For the text-containing cell, return its midpoint in (X, Y) coordinate format. 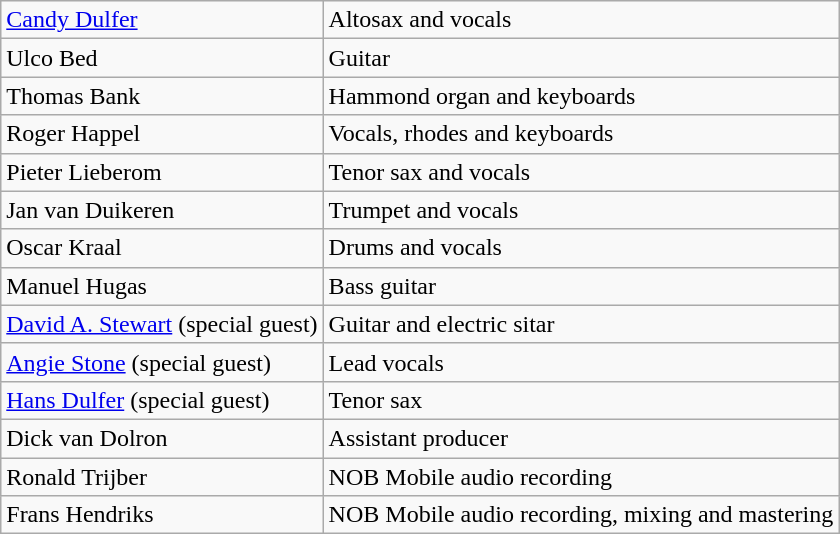
Hammond organ and keyboards (581, 96)
Ulco Bed (162, 58)
Tenor sax (581, 400)
Guitar and electric sitar (581, 324)
Candy Dulfer (162, 20)
Trumpet and vocals (581, 210)
NOB Mobile audio recording, mixing and mastering (581, 515)
Dick van Dolron (162, 438)
Thomas Bank (162, 96)
Guitar (581, 58)
David A. Stewart (special guest) (162, 324)
Manuel Hugas (162, 286)
Bass guitar (581, 286)
NOB Mobile audio recording (581, 477)
Oscar Kraal (162, 248)
Assistant producer (581, 438)
Angie Stone (special guest) (162, 362)
Jan van Duikeren (162, 210)
Roger Happel (162, 134)
Lead vocals (581, 362)
Tenor sax and vocals (581, 172)
Pieter Lieberom (162, 172)
Ronald Trijber (162, 477)
Hans Dulfer (special guest) (162, 400)
Altosax and vocals (581, 20)
Drums and vocals (581, 248)
Frans Hendriks (162, 515)
Vocals, rhodes and keyboards (581, 134)
